Output the (X, Y) coordinate of the center of the cell containing the given text.  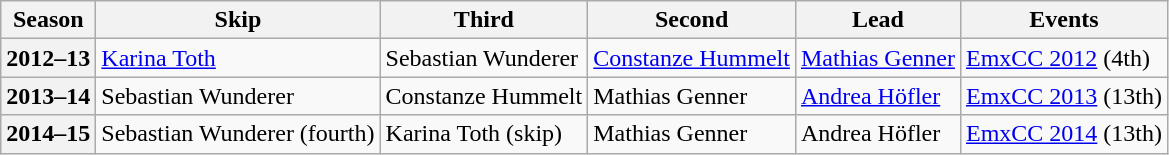
EmxCC 2014 (13th) (1064, 134)
Lead (878, 20)
2014–15 (48, 134)
Skip (238, 20)
Karina Toth (skip) (484, 134)
Karina Toth (238, 58)
EmxCC 2012 (4th) (1064, 58)
Second (692, 20)
Events (1064, 20)
Season (48, 20)
2013–14 (48, 96)
EmxCC 2013 (13th) (1064, 96)
Sebastian Wunderer (fourth) (238, 134)
2012–13 (48, 58)
Third (484, 20)
